From the cell containing the given text, extract its center point as [X, Y] coordinate. 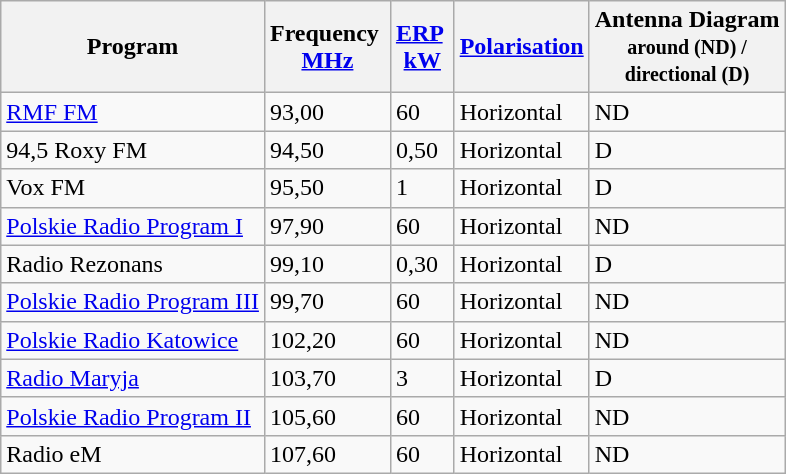
102,20 [327, 340]
Program [133, 47]
99,10 [327, 264]
Vox FM [133, 188]
Polskie Radio Program II [133, 416]
103,70 [327, 378]
93,00 [327, 112]
Polskie Radio Program I [133, 226]
3 [422, 378]
Polarisation [522, 47]
107,60 [327, 454]
Polskie Radio Katowice [133, 340]
0,50 [422, 150]
105,60 [327, 416]
97,90 [327, 226]
RMF FM [133, 112]
Polskie Radio Program III [133, 302]
ERP kW [422, 47]
Radio Maryja [133, 378]
99,70 [327, 302]
94,50 [327, 150]
Antenna Diagramaround (ND) /directional (D) [687, 47]
Radio Rezonans [133, 264]
Radio eM [133, 454]
0,30 [422, 264]
1 [422, 188]
95,50 [327, 188]
94,5 Roxy FM [133, 150]
Frequency MHz [327, 47]
